From the cell containing the given text, extract its center point as (x, y) coordinate. 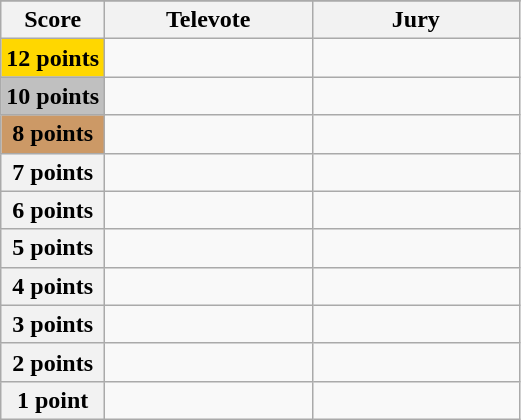
8 points (53, 134)
1 point (53, 400)
Jury (416, 20)
12 points (53, 58)
Televote (209, 20)
5 points (53, 248)
6 points (53, 210)
3 points (53, 324)
Score (53, 20)
7 points (53, 172)
4 points (53, 286)
2 points (53, 362)
10 points (53, 96)
